From the cell containing the given text, extract its center point as [x, y] coordinate. 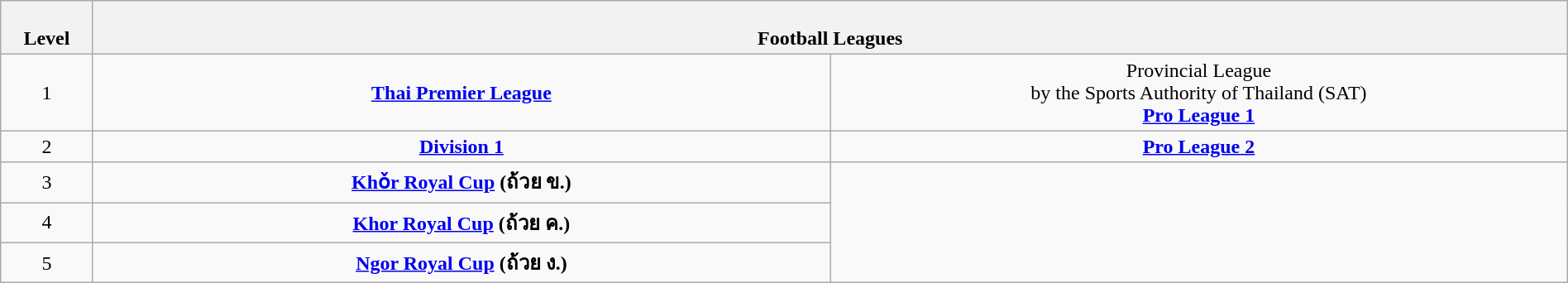
Ngor Royal Cup (ถ้วย ง.) [461, 263]
Khǒr Royal Cup (ถ้วย ข.) [461, 182]
Pro League 2 [1199, 146]
Football Leagues [830, 28]
Thai Premier League [461, 93]
Division 1 [461, 146]
Provincial League by the Sports Authority of Thailand (SAT)Pro League 1 [1199, 93]
2 [46, 146]
3 [46, 182]
Khor Royal Cup (ถ้วย ค.) [461, 222]
Level [46, 28]
1 [46, 93]
4 [46, 222]
5 [46, 263]
